Pinpoint the cell where the given text exists, returning its (X, Y) midpoint coordinate. 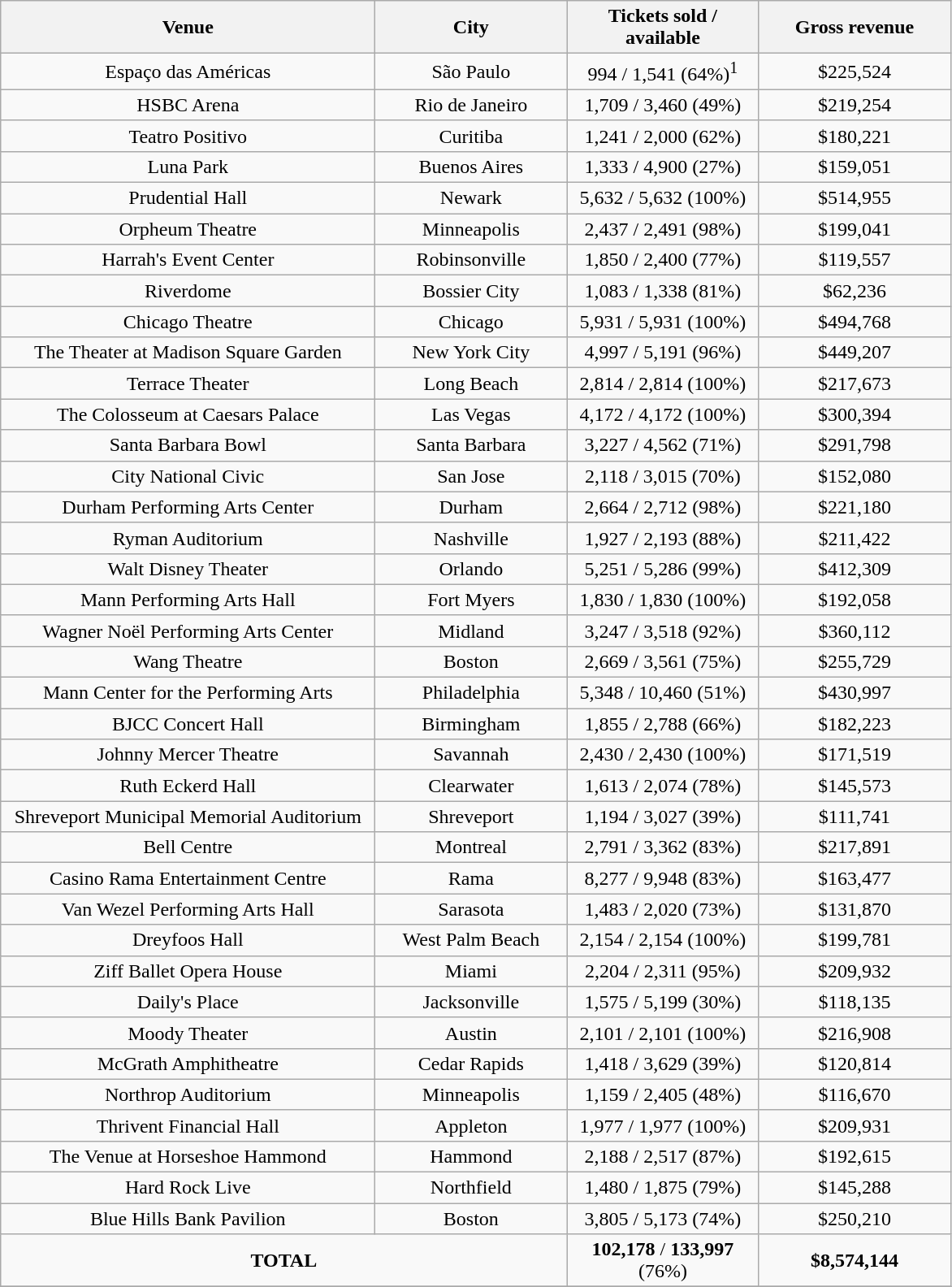
Ruth Eckerd Hall (188, 786)
Moody Theater (188, 1033)
2,669 / 3,561 (75%) (663, 661)
1,850 / 2,400 (77%) (663, 260)
1,830 / 1,830 (100%) (663, 600)
Casino Rama Entertainment Centre (188, 878)
Hard Rock Live (188, 1188)
Jacksonville (471, 1002)
Dreyfoos Hall (188, 940)
City National Civic (188, 476)
994 / 1,541 (64%)1 (663, 71)
Terrace Theater (188, 383)
Gross revenue (855, 28)
$199,041 (855, 229)
BJCC Concert Hall (188, 724)
Mann Performing Arts Hall (188, 600)
$8,574,144 (855, 1261)
Philadelphia (471, 693)
Shreveport (471, 817)
8,277 / 9,948 (83%) (663, 878)
$360,112 (855, 630)
Ziff Ballet Opera House (188, 971)
The Colosseum at Caesars Palace (188, 414)
$199,781 (855, 940)
5,632 / 5,632 (100%) (663, 198)
1,333 / 4,900 (27%) (663, 167)
$120,814 (855, 1064)
4,172 / 4,172 (100%) (663, 414)
Appleton (471, 1125)
Durham Performing Arts Center (188, 507)
Teatro Positivo (188, 136)
$221,180 (855, 507)
Blue Hills Bank Pavilion (188, 1219)
$209,932 (855, 971)
Santa Barbara (471, 445)
Walt Disney Theater (188, 569)
$111,741 (855, 817)
Daily's Place (188, 1002)
Buenos Aires (471, 167)
$216,908 (855, 1033)
2,791 / 3,362 (83%) (663, 847)
3,805 / 5,173 (74%) (663, 1219)
HSBC Arena (188, 105)
Newark (471, 198)
Chicago (471, 322)
$145,288 (855, 1188)
102,178 / 133,997 (76%) (663, 1261)
Curitiba (471, 136)
1,480 / 1,875 (79%) (663, 1188)
Midland (471, 630)
$159,051 (855, 167)
5,251 / 5,286 (99%) (663, 569)
$255,729 (855, 661)
Durham (471, 507)
Venue (188, 28)
Clearwater (471, 786)
3,247 / 3,518 (92%) (663, 630)
Ryman Auditorium (188, 538)
$217,891 (855, 847)
$192,058 (855, 600)
$225,524 (855, 71)
São Paulo (471, 71)
$119,557 (855, 260)
New York City (471, 353)
Miami (471, 971)
$192,615 (855, 1156)
$131,870 (855, 909)
Wang Theatre (188, 661)
5,931 / 5,931 (100%) (663, 322)
Las Vegas (471, 414)
1,418 / 3,629 (39%) (663, 1064)
Bossier City (471, 291)
2,188 / 2,517 (87%) (663, 1156)
The Venue at Horseshoe Hammond (188, 1156)
Cedar Rapids (471, 1064)
1,927 / 2,193 (88%) (663, 538)
San Jose (471, 476)
McGrath Amphitheatre (188, 1064)
Chicago Theatre (188, 322)
$412,309 (855, 569)
$118,135 (855, 1002)
City (471, 28)
Mann Center for the Performing Arts (188, 693)
$291,798 (855, 445)
$209,931 (855, 1125)
Orlando (471, 569)
$171,519 (855, 755)
Van Wezel Performing Arts Hall (188, 909)
Riverdome (188, 291)
Montreal (471, 847)
Harrah's Event Center (188, 260)
Fort Myers (471, 600)
2,154 / 2,154 (100%) (663, 940)
Johnny Mercer Theatre (188, 755)
Shreveport Municipal Memorial Auditorium (188, 817)
Austin (471, 1033)
Luna Park (188, 167)
Santa Barbara Bowl (188, 445)
1,083 / 1,338 (81%) (663, 291)
2,430 / 2,430 (100%) (663, 755)
2,118 / 3,015 (70%) (663, 476)
Wagner Noël Performing Arts Center (188, 630)
1,483 / 2,020 (73%) (663, 909)
1,241 / 2,000 (62%) (663, 136)
$163,477 (855, 878)
Northrop Auditorium (188, 1094)
3,227 / 4,562 (71%) (663, 445)
Tickets sold / available (663, 28)
2,814 / 2,814 (100%) (663, 383)
1,613 / 2,074 (78%) (663, 786)
TOTAL (284, 1261)
2,101 / 2,101 (100%) (663, 1033)
Birmingham (471, 724)
Northfield (471, 1188)
Nashville (471, 538)
$219,254 (855, 105)
5,348 / 10,460 (51%) (663, 693)
$494,768 (855, 322)
Robinsonville (471, 260)
Bell Centre (188, 847)
Rama (471, 878)
$514,955 (855, 198)
$217,673 (855, 383)
1,977 / 1,977 (100%) (663, 1125)
2,664 / 2,712 (98%) (663, 507)
$250,210 (855, 1219)
Savannah (471, 755)
Orpheum Theatre (188, 229)
4,997 / 5,191 (96%) (663, 353)
1,575 / 5,199 (30%) (663, 1002)
$116,670 (855, 1094)
2,204 / 2,311 (95%) (663, 971)
1,194 / 3,027 (39%) (663, 817)
2,437 / 2,491 (98%) (663, 229)
$145,573 (855, 786)
$211,422 (855, 538)
$182,223 (855, 724)
1,159 / 2,405 (48%) (663, 1094)
West Palm Beach (471, 940)
1,709 / 3,460 (49%) (663, 105)
$449,207 (855, 353)
The Theater at Madison Square Garden (188, 353)
Espaço das Américas (188, 71)
Rio de Janeiro (471, 105)
$180,221 (855, 136)
Long Beach (471, 383)
$152,080 (855, 476)
Prudential Hall (188, 198)
$430,997 (855, 693)
Thrivent Financial Hall (188, 1125)
$300,394 (855, 414)
Sarasota (471, 909)
$62,236 (855, 291)
Hammond (471, 1156)
1,855 / 2,788 (66%) (663, 724)
